Identify which cell holds the provided text, then report its (X, Y) central coordinate. 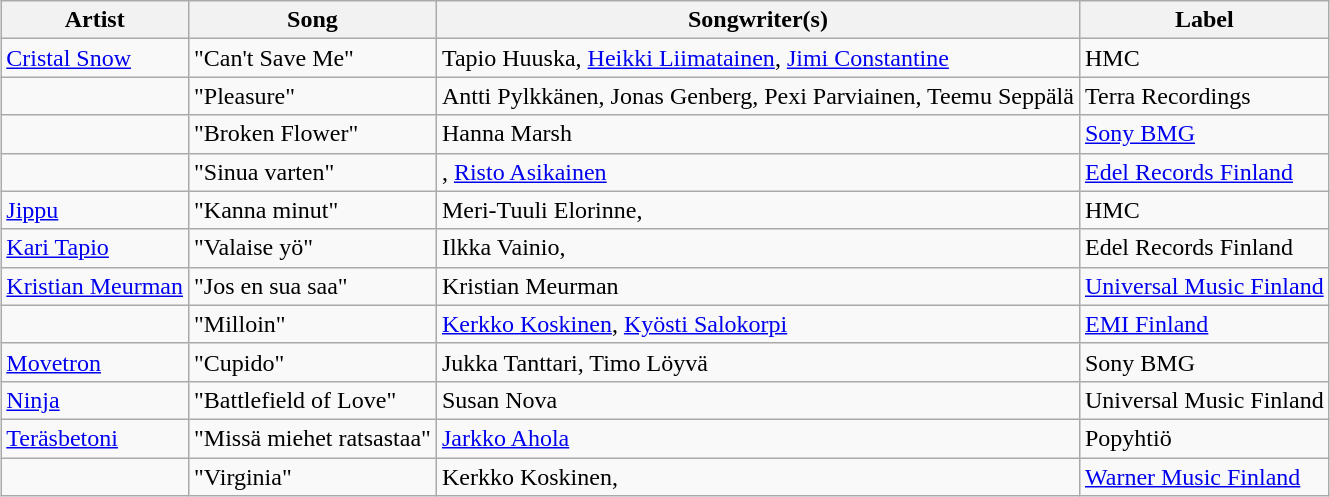
Ilkka Vainio, (758, 248)
Movetron (95, 362)
Meri-Tuuli Elorinne, (758, 210)
"Virginia" (312, 477)
"Can't Save Me" (312, 58)
Artist (95, 20)
Kerkko Koskinen, Kyösti Salokorpi (758, 324)
Terra Recordings (1204, 96)
Tapio Huuska, Heikki Liimatainen, Jimi Constantine (758, 58)
Popyhtiö (1204, 438)
Hanna Marsh (758, 134)
EMI Finland (1204, 324)
"Milloin" (312, 324)
"Battlefield of Love" (312, 400)
Jippu (95, 210)
Teräsbetoni (95, 438)
Antti Pylkkänen, Jonas Genberg, Pexi Parviainen, Teemu Seppälä (758, 96)
"Pleasure" (312, 96)
"Valaise yö" (312, 248)
Kerkko Koskinen, (758, 477)
Jarkko Ahola (758, 438)
Songwriter(s) (758, 20)
"Kanna minut" (312, 210)
Warner Music Finland (1204, 477)
"Sinua varten" (312, 172)
Susan Nova (758, 400)
Label (1204, 20)
"Broken Flower" (312, 134)
"Jos en sua saa" (312, 286)
Cristal Snow (95, 58)
"Cupido" (312, 362)
, Risto Asikainen (758, 172)
Jukka Tanttari, Timo Löyvä (758, 362)
Kari Tapio (95, 248)
Song (312, 20)
Ninja (95, 400)
"Missä miehet ratsastaa" (312, 438)
